Find where the given text appears and provide that cell's center as [x, y] coordinate. 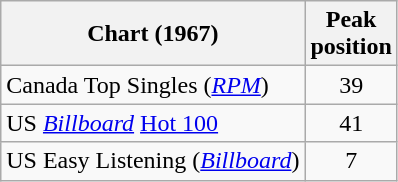
Peakposition [351, 34]
US Easy Listening (Billboard) [153, 161]
41 [351, 123]
39 [351, 85]
7 [351, 161]
US Billboard Hot 100 [153, 123]
Canada Top Singles (RPM) [153, 85]
Chart (1967) [153, 34]
